Extract the (x, y) coordinate from the center of the cell holding the provided text.  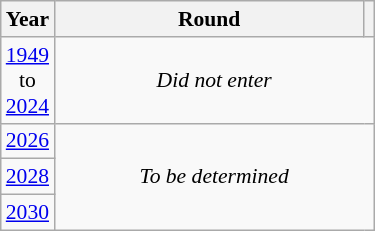
Round (209, 19)
Year (28, 19)
2028 (28, 177)
To be determined (214, 176)
2026 (28, 141)
1949to2024 (28, 80)
2030 (28, 213)
Did not enter (214, 80)
